Locate the cell with the specified text and output its (X, Y) center coordinate. 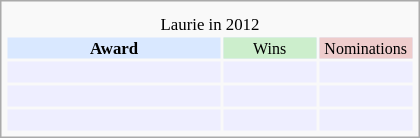
Wins (270, 48)
Nominations (366, 48)
Award (114, 48)
Laurie in 2012 (210, 24)
